Identify which cell holds the provided text, then report its (X, Y) central coordinate. 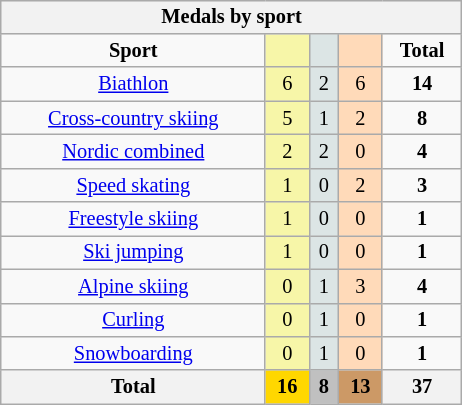
Ski jumping (133, 253)
Medals by sport (231, 17)
Speed skating (133, 185)
Sport (133, 51)
13 (360, 387)
Freestyle skiing (133, 219)
37 (422, 387)
Curling (133, 320)
Alpine skiing (133, 286)
14 (422, 84)
Nordic combined (133, 152)
Cross-country skiing (133, 118)
5 (287, 118)
Biathlon (133, 84)
Snowboarding (133, 354)
16 (287, 387)
